Return [X, Y] of the center of cell containing provided text 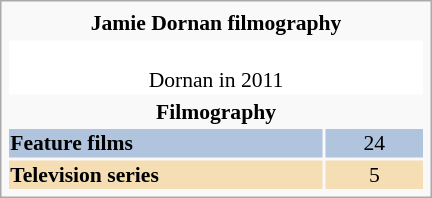
Dornan in 2011 [216, 67]
24 [375, 143]
Jamie Dornan filmography [216, 23]
Filmography [216, 111]
Television series [166, 174]
5 [375, 174]
Feature films [166, 143]
